Detect which cell encompasses the target text, then output its [X, Y] center coordinate. 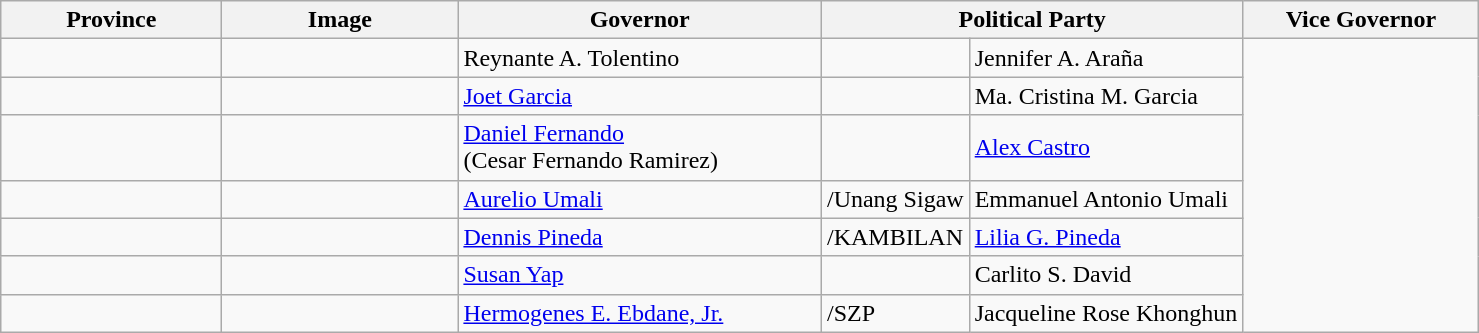
/Unang Sigaw [895, 199]
Dennis Pineda [640, 237]
Emmanuel Antonio Umali [1106, 199]
Political Party [1032, 20]
Susan Yap [640, 275]
Governor [640, 20]
Ma. Cristina M. Garcia [1106, 96]
Image [340, 20]
Jennifer A. Araña [1106, 58]
Daniel Fernando(Cesar Fernando Ramirez) [640, 148]
Jacqueline Rose Khonghun [1106, 313]
Vice Governor [1361, 20]
Carlito S. David [1106, 275]
/KAMBILAN [895, 237]
/SZP [895, 313]
Reynante A. Tolentino [640, 58]
Aurelio Umali [640, 199]
Province [112, 20]
Alex Castro [1106, 148]
Joet Garcia [640, 96]
Hermogenes E. Ebdane, Jr. [640, 313]
Lilia G. Pineda [1106, 237]
